Extract the (x, y) coordinate from the center of the cell holding the provided text.  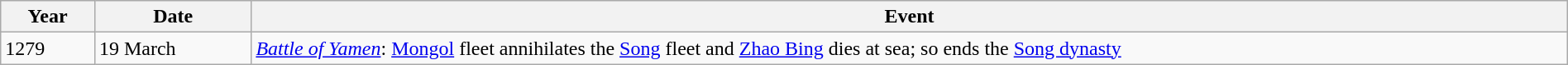
Year (48, 17)
Event (910, 17)
Date (172, 17)
1279 (48, 48)
Battle of Yamen: Mongol fleet annihilates the Song fleet and Zhao Bing dies at sea; so ends the Song dynasty (910, 48)
19 March (172, 48)
